Scan for the cell matching the given text and deliver its (X, Y) coordinate at center. 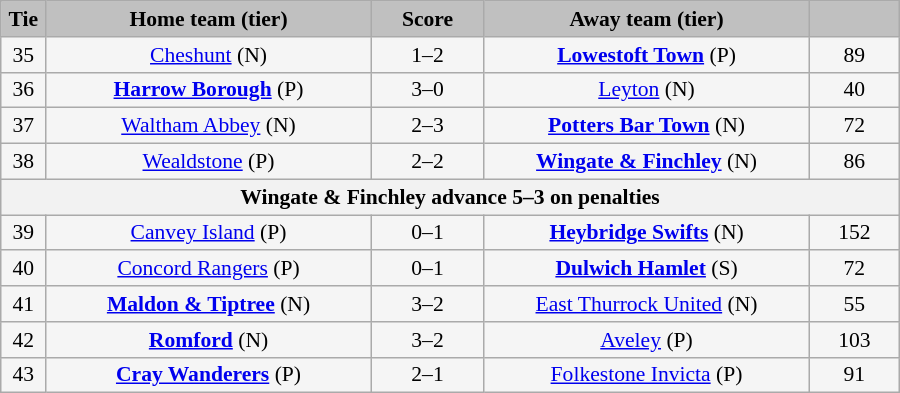
152 (854, 233)
Away team (tier) (647, 19)
38 (24, 162)
Lowestoft Town (P) (647, 55)
86 (854, 162)
39 (24, 233)
55 (854, 304)
91 (854, 375)
Score (427, 19)
Canvey Island (P) (209, 233)
Potters Bar Town (N) (647, 126)
41 (24, 304)
Harrow Borough (P) (209, 90)
Wingate & Finchley advance 5–3 on penalties (450, 197)
42 (24, 340)
Home team (tier) (209, 19)
Wingate & Finchley (N) (647, 162)
1–2 (427, 55)
Heybridge Swifts (N) (647, 233)
Aveley (P) (647, 340)
36 (24, 90)
89 (854, 55)
Romford (N) (209, 340)
Leyton (N) (647, 90)
2–2 (427, 162)
Wealdstone (P) (209, 162)
35 (24, 55)
37 (24, 126)
Cray Wanderers (P) (209, 375)
Maldon & Tiptree (N) (209, 304)
Folkestone Invicta (P) (647, 375)
Waltham Abbey (N) (209, 126)
Dulwich Hamlet (S) (647, 269)
Tie (24, 19)
103 (854, 340)
Concord Rangers (P) (209, 269)
3–0 (427, 90)
2–1 (427, 375)
Cheshunt (N) (209, 55)
43 (24, 375)
East Thurrock United (N) (647, 304)
2–3 (427, 126)
